Locate the cell with the specified text and output its (X, Y) center coordinate. 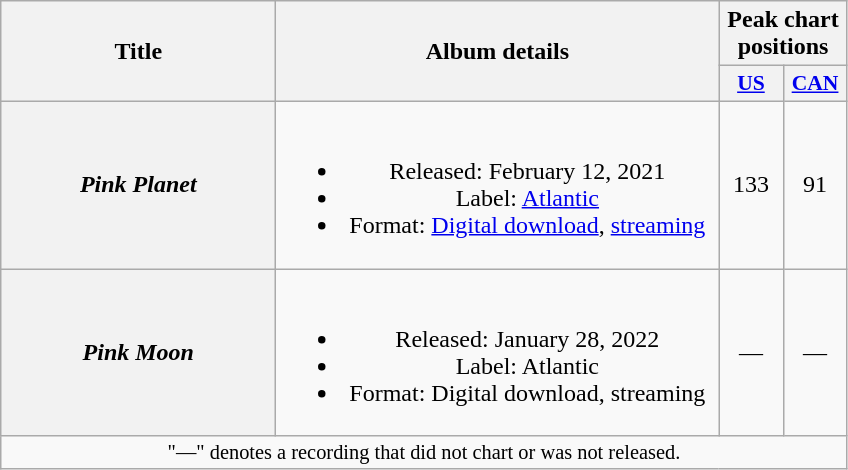
Pink Moon (138, 352)
Album details (498, 52)
Released: February 12, 2021Label: AtlanticFormat: Digital download, streaming (498, 184)
Peak chart positions (783, 34)
US (751, 84)
133 (751, 184)
Title (138, 52)
Released: January 28, 2022Label: AtlanticFormat: Digital download, streaming (498, 352)
"—" denotes a recording that did not chart or was not released. (424, 453)
CAN (815, 84)
Pink Planet (138, 184)
91 (815, 184)
